Locate the cell with the specified text and output its [x, y] center coordinate. 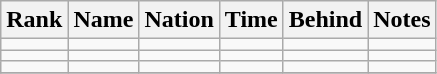
Notes [402, 20]
Time [251, 20]
Name [104, 20]
Nation [179, 20]
Behind [325, 20]
Rank [34, 20]
